For the text-containing cell, return its midpoint in [X, Y] coordinate format. 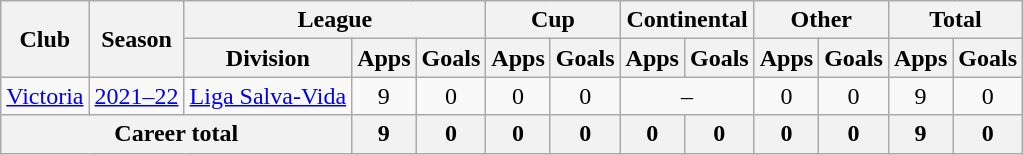
League [335, 20]
Career total [176, 134]
Division [268, 58]
Other [821, 20]
– [687, 96]
Liga Salva-Vida [268, 96]
Victoria [45, 96]
2021–22 [136, 96]
Total [955, 20]
Cup [553, 20]
Season [136, 39]
Club [45, 39]
Continental [687, 20]
